Return (X, Y) of the center of cell containing provided text 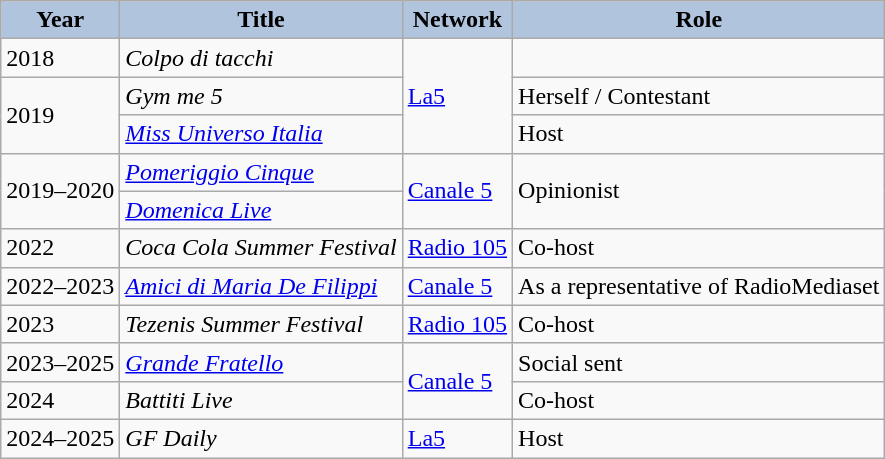
Title (261, 20)
2023 (60, 324)
Domenica Live (261, 210)
2018 (60, 58)
2019 (60, 115)
2022 (60, 248)
Colpo di tacchi (261, 58)
Herself / Contestant (699, 96)
2024 (60, 400)
Gym me 5 (261, 96)
Opinionist (699, 191)
Coca Cola Summer Festival (261, 248)
2024–2025 (60, 438)
Role (699, 20)
GF Daily (261, 438)
As a representative of RadioMediaset (699, 286)
Battiti Live (261, 400)
2022–2023 (60, 286)
Tezenis Summer Festival (261, 324)
Pomeriggio Cinque (261, 172)
Social sent (699, 362)
Grande Fratello (261, 362)
Network (457, 20)
2019–2020 (60, 191)
Amici di Maria De Filippi (261, 286)
Year (60, 20)
2023–2025 (60, 362)
Miss Universo Italia (261, 134)
